Capture the cell that displays the provided text and extract its (x, y) central coordinate. 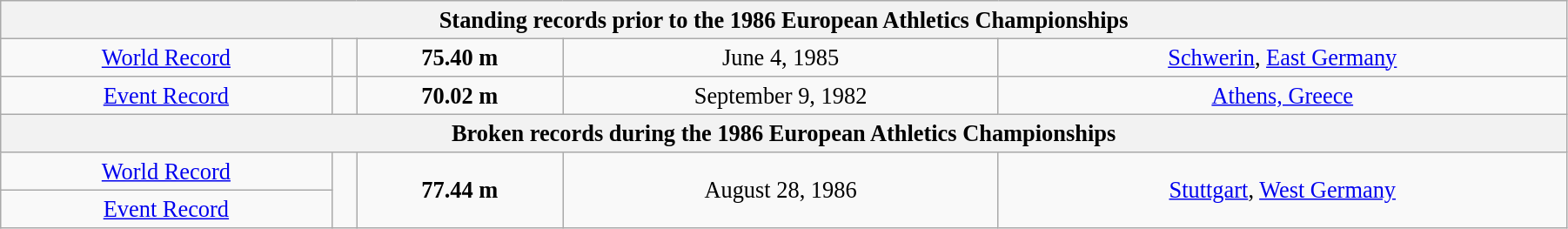
Schwerin, East Germany (1283, 57)
77.44 m (459, 190)
Stuttgart, West Germany (1283, 190)
Standing records prior to the 1986 European Athletics Championships (784, 19)
75.40 m (459, 57)
June 4, 1985 (781, 57)
70.02 m (459, 95)
September 9, 1982 (781, 95)
August 28, 1986 (781, 190)
Broken records during the 1986 European Athletics Championships (784, 133)
Athens, Greece (1283, 95)
